Scan for the cell matching the given text and deliver its [X, Y] coordinate at center. 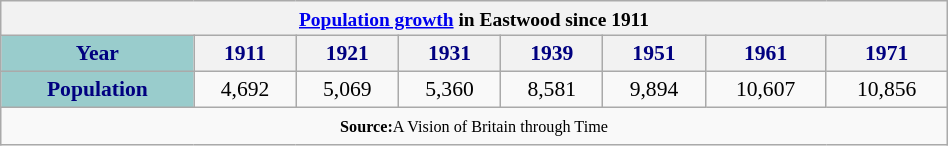
Source:A Vision of Britain through Time [474, 126]
4,692 [245, 90]
1931 [449, 54]
1921 [347, 54]
Population [98, 90]
5,360 [449, 90]
1939 [552, 54]
10,856 [886, 90]
9,894 [654, 90]
Population growth in Eastwood since 1911 [474, 18]
1971 [886, 54]
10,607 [766, 90]
5,069 [347, 90]
Year [98, 54]
1961 [766, 54]
8,581 [552, 90]
1951 [654, 54]
1911 [245, 54]
